Output the (X, Y) coordinate of the center of the cell containing the given text.  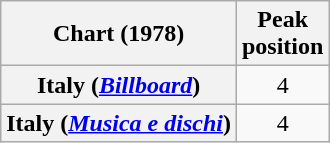
Chart (1978) (119, 34)
Italy (Billboard) (119, 85)
Italy (Musica e dischi) (119, 123)
Peakposition (282, 34)
